Extract the (X, Y) coordinate from the center of the cell holding the provided text.  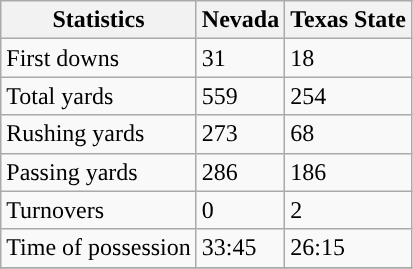
Passing yards (99, 172)
Total yards (99, 96)
First downs (99, 58)
31 (240, 58)
Rushing yards (99, 134)
Statistics (99, 20)
Nevada (240, 20)
26:15 (348, 248)
286 (240, 172)
254 (348, 96)
68 (348, 134)
Texas State (348, 20)
273 (240, 134)
559 (240, 96)
Turnovers (99, 210)
186 (348, 172)
33:45 (240, 248)
18 (348, 58)
Time of possession (99, 248)
2 (348, 210)
0 (240, 210)
